Detect which cell encompasses the target text, then output its [x, y] center coordinate. 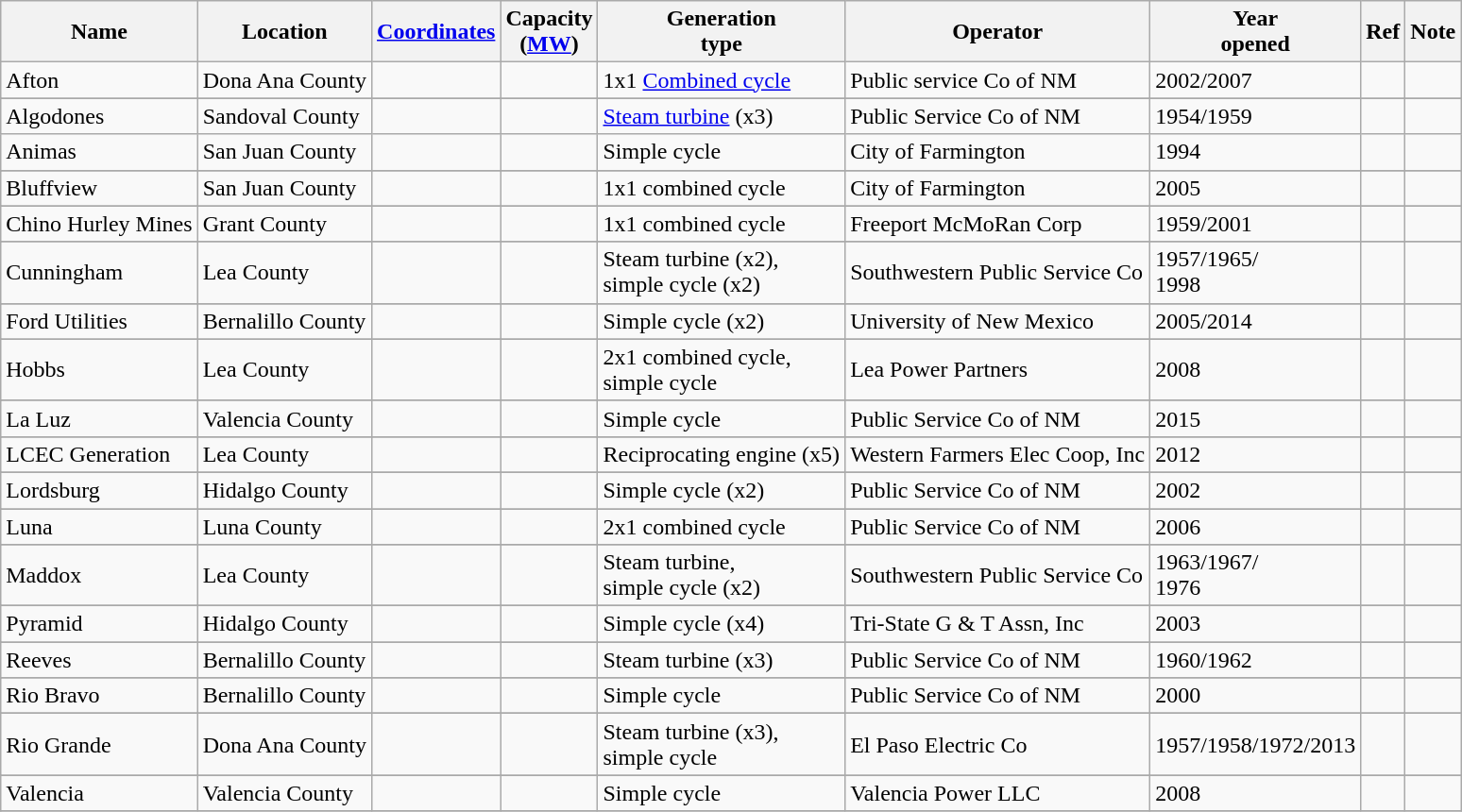
Algodones [99, 116]
1959/2001 [1256, 224]
Rio Grande [99, 744]
El Paso Electric Co [997, 744]
University of New Mexico [997, 321]
2x1 combined cycle,simple cycle [722, 370]
Public service Co of NM [997, 80]
Lea Power Partners [997, 370]
2012 [1256, 454]
Generationtype [722, 32]
Reeves [99, 660]
2005 [1256, 188]
Luna County [284, 526]
Animas [99, 152]
Tri-State G & T Assn, Inc [997, 624]
La Luz [99, 418]
Sandoval County [284, 116]
Rio Bravo [99, 696]
2015 [1256, 418]
Location [284, 32]
Bluffview [99, 188]
Valencia Power LLC [997, 793]
Chino Hurley Mines [99, 224]
2003 [1256, 624]
Name [99, 32]
Simple cycle (x4) [722, 624]
Valencia [99, 793]
Capacity(MW) [550, 32]
Maddox [99, 576]
1957/1965/1998 [1256, 272]
Note [1434, 32]
Reciprocating engine (x5) [722, 454]
Ref [1383, 32]
1960/1962 [1256, 660]
Steam turbine (x3),simple cycle [722, 744]
Freeport McMoRan Corp [997, 224]
Luna [99, 526]
Operator [997, 32]
2002/2007 [1256, 80]
1963/1967/1976 [1256, 576]
Grant County [284, 224]
Lordsburg [99, 490]
1954/1959 [1256, 116]
Cunningham [99, 272]
Yearopened [1256, 32]
Coordinates [436, 32]
Hobbs [99, 370]
Western Farmers Elec Coop, Inc [997, 454]
Afton [99, 80]
Ford Utilities [99, 321]
LCEC Generation [99, 454]
2006 [1256, 526]
1994 [1256, 152]
2005/2014 [1256, 321]
Steam turbine,simple cycle (x2) [722, 576]
1957/1958/1972/2013 [1256, 744]
Pyramid [99, 624]
2002 [1256, 490]
Steam turbine (x2),simple cycle (x2) [722, 272]
2x1 combined cycle [722, 526]
2000 [1256, 696]
1x1 Combined cycle [722, 80]
